Pinpoint the cell where the given text exists, returning its (x, y) midpoint coordinate. 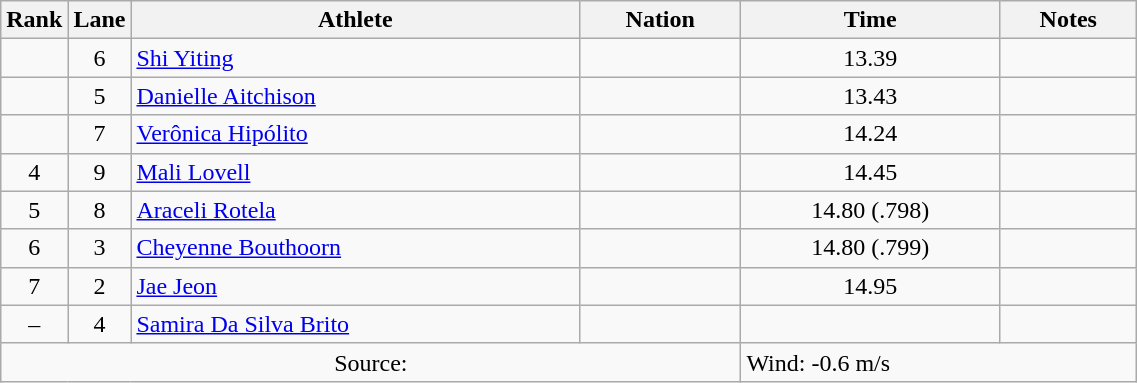
Athlete (356, 20)
Source: (371, 362)
Notes (1068, 20)
9 (100, 172)
Verônica Hipólito (356, 134)
Jae Jeon (356, 286)
Shi Yiting (356, 58)
13.43 (870, 96)
Samira Da Silva Brito (356, 324)
Rank (34, 20)
14.95 (870, 286)
Danielle Aitchison (356, 96)
14.24 (870, 134)
14.45 (870, 172)
– (34, 324)
Wind: -0.6 m/s (939, 362)
Cheyenne Bouthoorn (356, 248)
13.39 (870, 58)
2 (100, 286)
14.80 (.799) (870, 248)
Lane (100, 20)
Araceli Rotela (356, 210)
14.80 (.798) (870, 210)
Nation (660, 20)
Time (870, 20)
3 (100, 248)
8 (100, 210)
Mali Lovell (356, 172)
